Extract the (x, y) coordinate from the center of the cell holding the provided text.  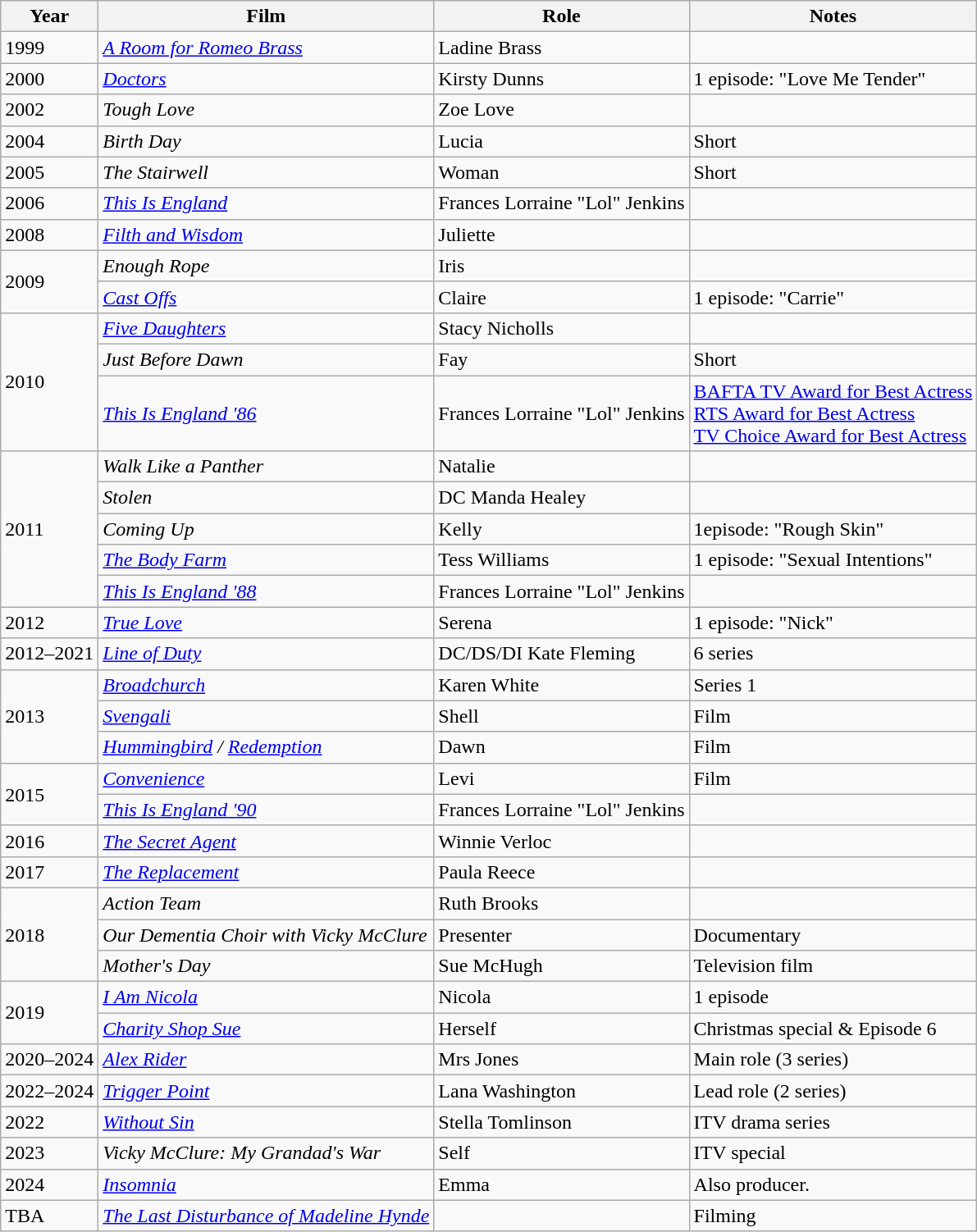
2023 (49, 1153)
Vicky McClure: My Grandad's War (266, 1153)
Without Sin (266, 1122)
Series 1 (833, 685)
1 episode: "Love Me Tender" (833, 79)
2006 (49, 203)
Documentary (833, 934)
Stacy Nicholls (561, 328)
Charity Shop Sue (266, 1029)
Dawn (561, 747)
The Stairwell (266, 172)
This Is England '90 (266, 810)
Year (49, 16)
Action Team (266, 903)
Nicola (561, 997)
Convenience (266, 778)
Television film (833, 966)
Lana Washington (561, 1091)
Stella Tomlinson (561, 1122)
Walk Like a Panther (266, 467)
TBA (49, 1216)
Kelly (561, 529)
Role (561, 16)
2009 (49, 281)
Mother's Day (266, 966)
Fay (561, 359)
Natalie (561, 467)
2017 (49, 872)
1episode: "Rough Skin" (833, 529)
1 episode: "Carrie" (833, 297)
This Is England '86 (266, 413)
Self (561, 1153)
2019 (49, 1013)
Lucia (561, 141)
Birth Day (266, 141)
Shell (561, 716)
Broadchurch (266, 685)
Presenter (561, 934)
The Secret Agent (266, 841)
Juliette (561, 235)
Claire (561, 297)
Trigger Point (266, 1091)
The Last Disturbance of Madeline Hynde (266, 1216)
Winnie Verloc (561, 841)
Lead role (2 series) (833, 1091)
I Am Nicola (266, 997)
DC/DS/DI Kate Fleming (561, 654)
Tough Love (266, 110)
Iris (561, 266)
Emma (561, 1184)
2010 (49, 381)
Tess Williams (561, 560)
2005 (49, 172)
2011 (49, 529)
1 episode (833, 997)
Ruth Brooks (561, 903)
Kirsty Dunns (561, 79)
Christmas special & Episode 6 (833, 1029)
Our Dementia Choir with Vicky McClure (266, 934)
Cast Offs (266, 297)
Hummingbird / Redemption (266, 747)
ITV drama series (833, 1122)
Levi (561, 778)
Notes (833, 16)
Svengali (266, 716)
Doctors (266, 79)
2022 (49, 1122)
A Room for Romeo Brass (266, 48)
Sue McHugh (561, 966)
Paula Reece (561, 872)
The Body Farm (266, 560)
Ladine Brass (561, 48)
2013 (49, 716)
Filming (833, 1216)
True Love (266, 623)
2000 (49, 79)
2012–2021 (49, 654)
Alex Rider (266, 1060)
Just Before Dawn (266, 359)
2018 (49, 934)
ITV special (833, 1153)
Coming Up (266, 529)
DC Manda Healey (561, 498)
Five Daughters (266, 328)
1 episode: "Sexual Intentions" (833, 560)
2024 (49, 1184)
6 series (833, 654)
Insomnia (266, 1184)
Herself (561, 1029)
2015 (49, 794)
This Is England (266, 203)
Filth and Wisdom (266, 235)
1999 (49, 48)
This Is England '88 (266, 591)
Mrs Jones (561, 1060)
Main role (3 series) (833, 1060)
2002 (49, 110)
2012 (49, 623)
Woman (561, 172)
1 episode: "Nick" (833, 623)
2008 (49, 235)
Stolen (266, 498)
Karen White (561, 685)
2022–2024 (49, 1091)
BAFTA TV Award for Best ActressRTS Award for Best ActressTV Choice Award for Best Actress (833, 413)
2020–2024 (49, 1060)
2016 (49, 841)
The Replacement (266, 872)
2004 (49, 141)
Zoe Love (561, 110)
Enough Rope (266, 266)
Also producer. (833, 1184)
Serena (561, 623)
Line of Duty (266, 654)
